Pinpoint the cell where the given text exists, returning its [X, Y] midpoint coordinate. 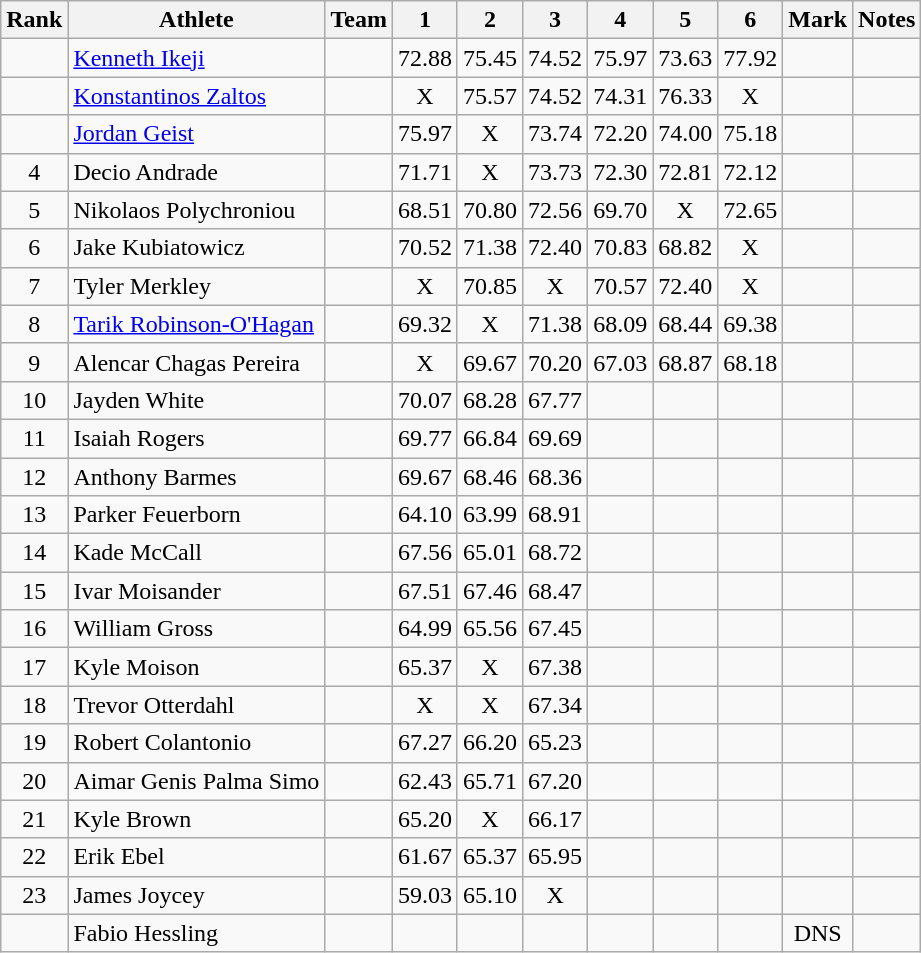
65.56 [490, 629]
69.70 [620, 210]
66.84 [490, 438]
11 [34, 438]
Kyle Brown [196, 819]
69.77 [424, 438]
73.74 [556, 134]
68.44 [686, 324]
68.36 [556, 477]
75.57 [490, 96]
68.09 [620, 324]
67.27 [424, 743]
Robert Colantonio [196, 743]
73.63 [686, 58]
Tarik Robinson-O'Hagan [196, 324]
Jayden White [196, 400]
2 [490, 20]
Notes [887, 20]
Alencar Chagas Pereira [196, 362]
Ivar Moisander [196, 591]
Anthony Barmes [196, 477]
James Joycey [196, 895]
64.99 [424, 629]
19 [34, 743]
1 [424, 20]
69.38 [750, 324]
74.00 [686, 134]
77.92 [750, 58]
22 [34, 857]
23 [34, 895]
72.65 [750, 210]
69.69 [556, 438]
8 [34, 324]
10 [34, 400]
20 [34, 781]
72.81 [686, 172]
15 [34, 591]
Isaiah Rogers [196, 438]
72.88 [424, 58]
72.30 [620, 172]
67.20 [556, 781]
70.83 [620, 248]
66.17 [556, 819]
70.85 [490, 286]
67.77 [556, 400]
72.20 [620, 134]
67.34 [556, 705]
68.72 [556, 553]
65.71 [490, 781]
67.46 [490, 591]
65.23 [556, 743]
68.82 [686, 248]
Fabio Hessling [196, 933]
70.52 [424, 248]
Kenneth Ikeji [196, 58]
73.73 [556, 172]
Jake Kubiatowicz [196, 248]
74.31 [620, 96]
62.43 [424, 781]
65.10 [490, 895]
70.80 [490, 210]
72.56 [556, 210]
Team [359, 20]
67.51 [424, 591]
Decio Andrade [196, 172]
Erik Ebel [196, 857]
75.18 [750, 134]
68.28 [490, 400]
66.20 [490, 743]
70.57 [620, 286]
Tyler Merkley [196, 286]
64.10 [424, 515]
67.38 [556, 667]
9 [34, 362]
Nikolaos Polychroniou [196, 210]
75.45 [490, 58]
Jordan Geist [196, 134]
68.91 [556, 515]
68.18 [750, 362]
Aimar Genis Palma Simo [196, 781]
59.03 [424, 895]
Mark [818, 20]
61.67 [424, 857]
65.20 [424, 819]
67.03 [620, 362]
DNS [818, 933]
21 [34, 819]
71.71 [424, 172]
68.47 [556, 591]
68.51 [424, 210]
12 [34, 477]
69.32 [424, 324]
Parker Feuerborn [196, 515]
7 [34, 286]
70.20 [556, 362]
Kyle Moison [196, 667]
17 [34, 667]
70.07 [424, 400]
18 [34, 705]
63.99 [490, 515]
76.33 [686, 96]
68.46 [490, 477]
16 [34, 629]
Kade McCall [196, 553]
Rank [34, 20]
65.95 [556, 857]
14 [34, 553]
13 [34, 515]
65.01 [490, 553]
Trevor Otterdahl [196, 705]
67.45 [556, 629]
Konstantinos Zaltos [196, 96]
72.12 [750, 172]
Athlete [196, 20]
3 [556, 20]
67.56 [424, 553]
68.87 [686, 362]
William Gross [196, 629]
